Return the (x, y) coordinate for the center point of the cell that contains the specified text.  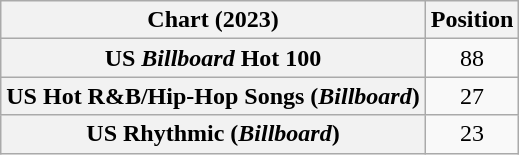
Chart (2023) (213, 20)
27 (472, 96)
US Rhythmic (Billboard) (213, 134)
Position (472, 20)
23 (472, 134)
88 (472, 58)
US Hot R&B/Hip-Hop Songs (Billboard) (213, 96)
US Billboard Hot 100 (213, 58)
